Return (X, Y) of the center of cell containing provided text 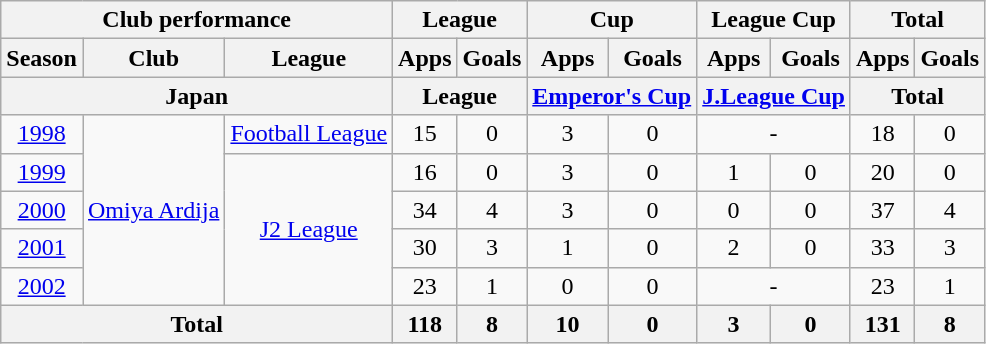
2000 (42, 210)
Cup (612, 20)
Football League (309, 134)
2 (734, 248)
Japan (197, 96)
J2 League (309, 229)
16 (425, 172)
1999 (42, 172)
33 (882, 248)
30 (425, 248)
Emperor's Cup (612, 96)
10 (568, 324)
34 (425, 210)
Club (153, 58)
League Cup (774, 20)
2001 (42, 248)
2002 (42, 286)
Season (42, 58)
37 (882, 210)
118 (425, 324)
18 (882, 134)
1998 (42, 134)
J.League Cup (774, 96)
20 (882, 172)
Club performance (197, 20)
15 (425, 134)
131 (882, 324)
Omiya Ardija (153, 210)
